Output the (X, Y) coordinate of the center of the cell containing the given text.  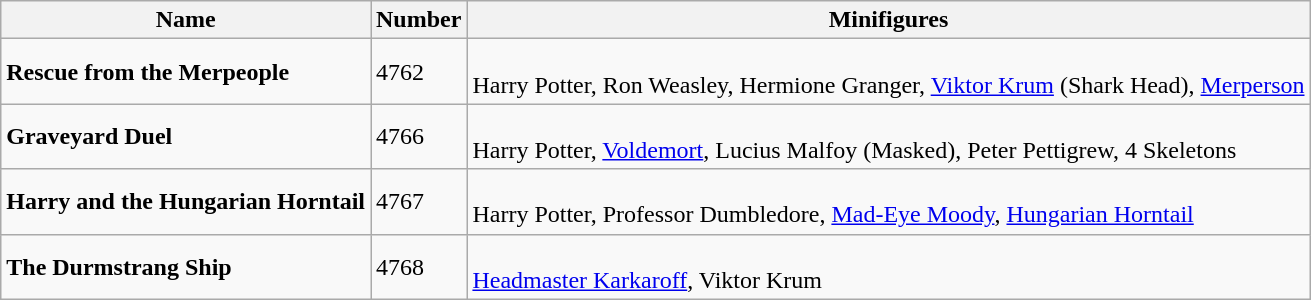
Harry Potter, Ron Weasley, Hermione Granger, Viktor Krum (Shark Head), Merperson (888, 72)
Rescue from the Merpeople (186, 72)
Name (186, 20)
Harry and the Hungarian Horntail (186, 202)
4768 (418, 266)
4767 (418, 202)
The Durmstrang Ship (186, 266)
4766 (418, 136)
Harry Potter, Voldemort, Lucius Malfoy (Masked), Peter Pettigrew, 4 Skeletons (888, 136)
4762 (418, 72)
Harry Potter, Professor Dumbledore, Mad-Eye Moody, Hungarian Horntail (888, 202)
Number (418, 20)
Graveyard Duel (186, 136)
Headmaster Karkaroff, Viktor Krum (888, 266)
Minifigures (888, 20)
